Return the (x, y) coordinate for the center point of the cell that contains the specified text.  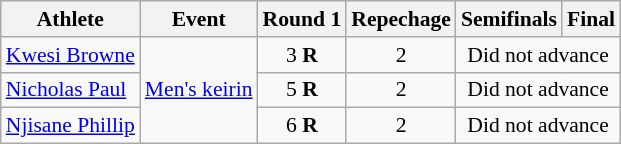
5 R (302, 90)
Men's keirin (199, 90)
6 R (302, 126)
Event (199, 19)
Nicholas Paul (70, 90)
Semifinals (509, 19)
Round 1 (302, 19)
Final (591, 19)
Njisane Phillip (70, 126)
Repechage (401, 19)
3 R (302, 55)
Athlete (70, 19)
Kwesi Browne (70, 55)
